Determine the [x, y] coordinate at the center of the cell enclosing the given text.  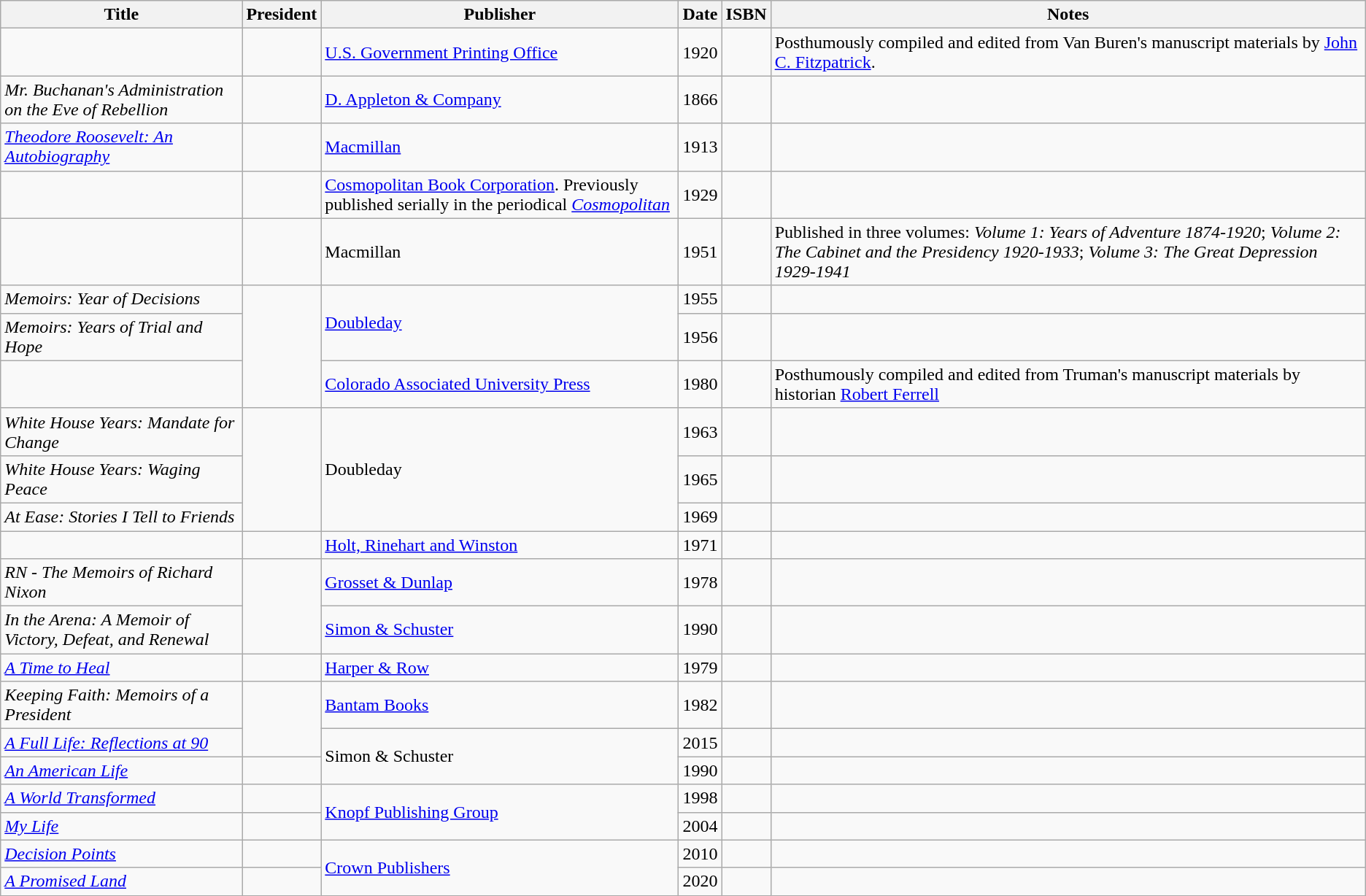
1956 [701, 337]
Posthumously compiled and edited from Truman's manuscript materials by historian Robert Ferrell [1068, 384]
Keeping Faith: Memoirs of a President [121, 705]
My Life [121, 826]
1971 [701, 545]
1998 [701, 798]
Grosset & Dunlap [500, 582]
1963 [701, 432]
1978 [701, 582]
1969 [701, 517]
Publisher [500, 15]
1955 [701, 299]
White House Years: Mandate for Change [121, 432]
2020 [701, 881]
1982 [701, 705]
Decision Points [121, 854]
Colorado Associated University Press [500, 384]
Crown Publishers [500, 868]
1951 [701, 252]
2010 [701, 854]
A Time to Heal [121, 668]
U.S. Government Printing Office [500, 53]
1965 [701, 479]
D. Appleton & Company [500, 99]
Cosmopolitan Book Corporation. Previously published serially in the periodical Cosmopolitan [500, 194]
White House Years: Waging Peace [121, 479]
ISBN [746, 15]
Date [701, 15]
Posthumously compiled and edited from Van Buren's manuscript materials by John C. Fitzpatrick. [1068, 53]
Holt, Rinehart and Winston [500, 545]
Title [121, 15]
1920 [701, 53]
A World Transformed [121, 798]
Bantam Books [500, 705]
At Ease: Stories I Tell to Friends [121, 517]
A Full Life: Reflections at 90 [121, 743]
Memoirs: Years of Trial and Hope [121, 337]
Mr. Buchanan's Administration on the Eve of Rebellion [121, 99]
1980 [701, 384]
2015 [701, 743]
Memoirs: Year of Decisions [121, 299]
President [282, 15]
Knopf Publishing Group [500, 812]
An American Life [121, 771]
Notes [1068, 15]
1979 [701, 668]
In the Arena: A Memoir of Victory, Defeat, and Renewal [121, 630]
1866 [701, 99]
1929 [701, 194]
1913 [701, 147]
A Promised Land [121, 881]
2004 [701, 826]
Theodore Roosevelt: An Autobiography [121, 147]
Harper & Row [500, 668]
RN - The Memoirs of Richard Nixon [121, 582]
